Locate the cell with the specified text and output its (X, Y) center coordinate. 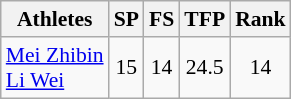
15 (126, 68)
24.5 (204, 68)
Mei ZhibinLi Wei (55, 68)
SP (126, 19)
Rank (260, 19)
TFP (204, 19)
Athletes (55, 19)
FS (162, 19)
